Pinpoint the cell where the given text exists, returning its [X, Y] midpoint coordinate. 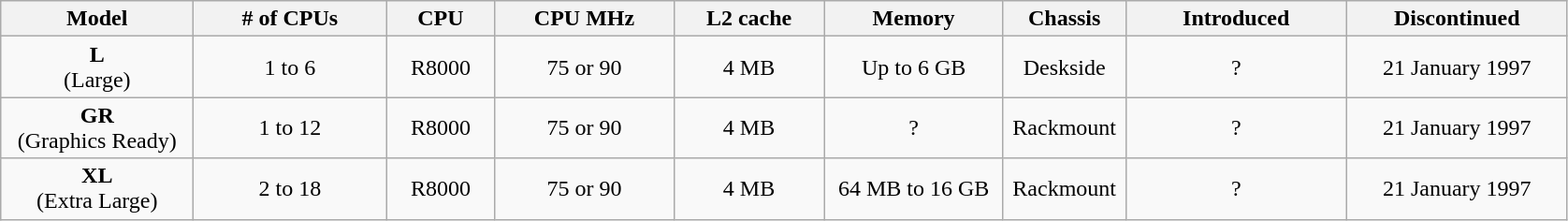
1 to 6 [290, 67]
Model [97, 19]
1 to 12 [290, 127]
L(Large) [97, 67]
Deskside [1065, 67]
CPU [441, 19]
# of CPUs [290, 19]
CPU MHz [584, 19]
XL(Extra Large) [97, 189]
Introduced [1236, 19]
Up to 6 GB [913, 67]
64 MB to 16 GB [913, 189]
2 to 18 [290, 189]
L2 cache [748, 19]
Memory [913, 19]
Discontinued [1457, 19]
Chassis [1065, 19]
GR(Graphics Ready) [97, 127]
